Scan for the cell matching the given text and deliver its [x, y] coordinate at center. 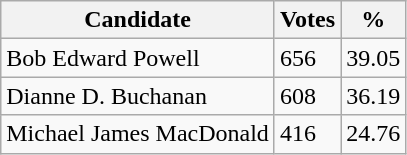
Candidate [138, 20]
416 [307, 134]
36.19 [374, 96]
Votes [307, 20]
39.05 [374, 58]
Michael James MacDonald [138, 134]
Bob Edward Powell [138, 58]
608 [307, 96]
656 [307, 58]
Dianne D. Buchanan [138, 96]
% [374, 20]
24.76 [374, 134]
